Determine the [x, y] coordinate at the center of the cell enclosing the given text.  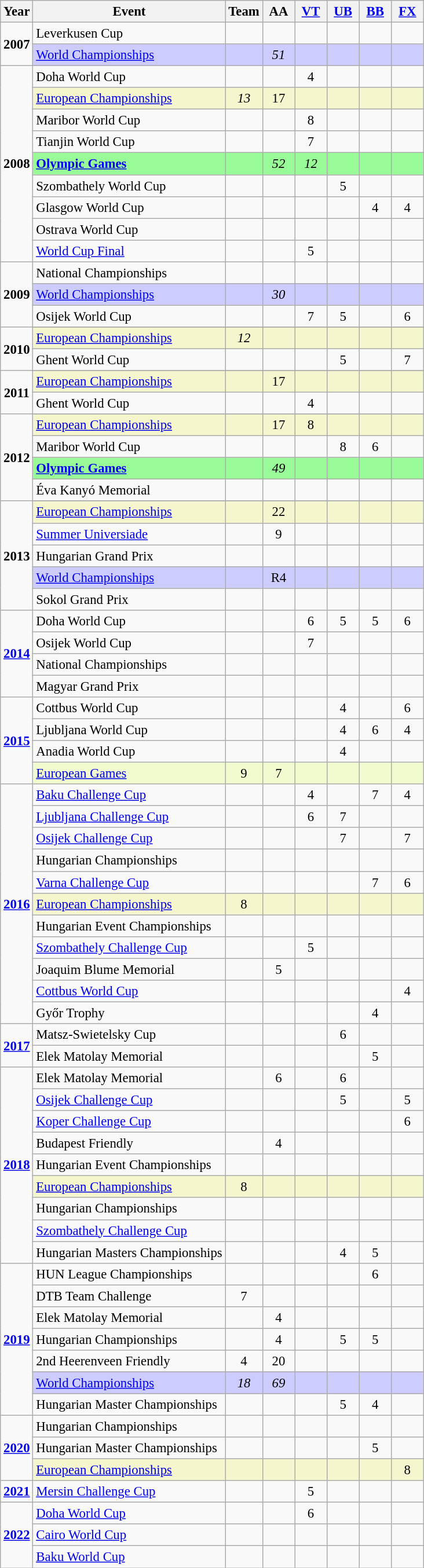
HUN League Championships [129, 1274]
Budapest Friendly [129, 1144]
2021 [17, 1492]
2022 [17, 1536]
Varna Challenge Cup [129, 882]
AA [279, 12]
2018 [17, 1165]
2012 [17, 457]
2nd Heerenveen Friendly [129, 1361]
Baku Challenge Cup [129, 795]
52 [279, 164]
Year [17, 12]
Koper Challenge Cup [129, 1122]
UB [343, 12]
49 [279, 468]
2020 [17, 1449]
Summer Universiade [129, 534]
Magyar Grand Prix [129, 686]
R4 [279, 577]
18 [244, 1383]
2010 [17, 349]
Cairo World Cup [129, 1535]
Hungarian Masters Championships [129, 1252]
Matsz-Swietelsky Cup [129, 1035]
Ljubljana World Cup [129, 730]
Mersin Challenge Cup [129, 1492]
Éva Kanyó Memorial [129, 490]
2013 [17, 556]
30 [279, 295]
69 [279, 1383]
Joaquim Blume Memorial [129, 969]
2019 [17, 1339]
Sokol Grand Prix [129, 599]
2017 [17, 1046]
22 [279, 512]
Győr Trophy [129, 1013]
13 [244, 98]
Ostrava World Cup [129, 229]
Anadia World Cup [129, 752]
20 [279, 1361]
51 [279, 55]
2015 [17, 741]
Tianjin World Cup [129, 142]
Baku World Cup [129, 1557]
Hungarian Grand Prix [129, 556]
2009 [17, 294]
Event [129, 12]
DTB Team Challenge [129, 1296]
2014 [17, 654]
BB [375, 12]
European Games [129, 774]
FX [408, 12]
World Cup Final [129, 251]
2008 [17, 164]
VT [311, 12]
Leverkusen Cup [129, 34]
2007 [17, 44]
2011 [17, 393]
Szombathely World Cup [129, 186]
Glasgow World Cup [129, 207]
2016 [17, 904]
Team [244, 12]
Ljubljana Challenge Cup [129, 817]
